Find where the given text appears and provide that cell's center as [X, Y] coordinate. 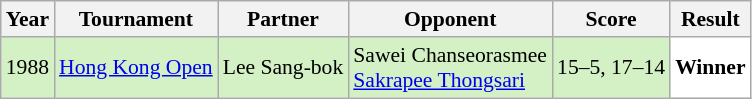
Score [611, 19]
15–5, 17–14 [611, 68]
Result [710, 19]
Tournament [136, 19]
Year [28, 19]
Sawei Chanseorasmee Sakrapee Thongsari [450, 68]
1988 [28, 68]
Winner [710, 68]
Hong Kong Open [136, 68]
Opponent [450, 19]
Lee Sang-bok [284, 68]
Partner [284, 19]
